Extract the (X, Y) coordinate from the center of the cell holding the provided text.  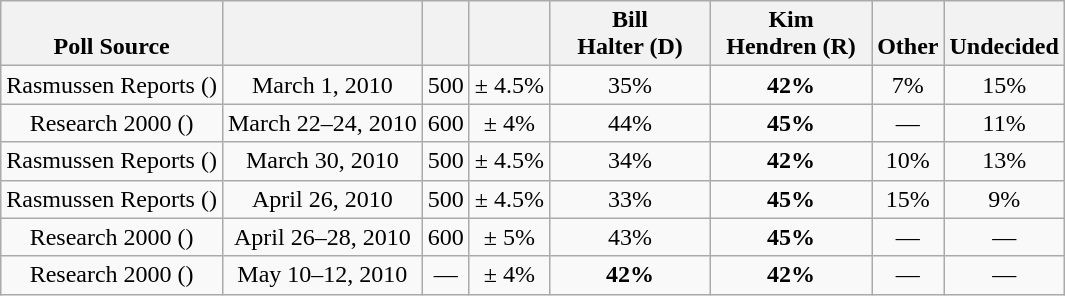
Undecided (1004, 34)
April 26–28, 2010 (322, 237)
March 1, 2010 (322, 85)
10% (908, 161)
KimHendren (R) (792, 34)
Poll Source (112, 34)
7% (908, 85)
March 30, 2010 (322, 161)
33% (630, 199)
9% (1004, 199)
March 22–24, 2010 (322, 123)
± 5% (509, 237)
35% (630, 85)
BillHalter (D) (630, 34)
43% (630, 237)
April 26, 2010 (322, 199)
Other (908, 34)
11% (1004, 123)
34% (630, 161)
13% (1004, 161)
May 10–12, 2010 (322, 275)
44% (630, 123)
